Capture the cell that displays the provided text and extract its (X, Y) central coordinate. 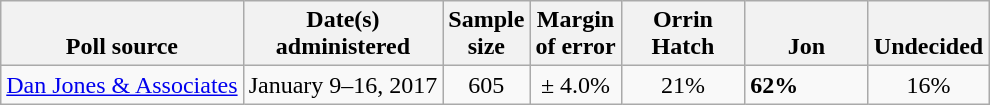
Marginof error (576, 34)
Poll source (122, 34)
21% (683, 85)
Jon (807, 34)
Dan Jones & Associates (122, 85)
OrrinHatch (683, 34)
± 4.0% (576, 85)
62% (807, 85)
16% (928, 85)
605 (486, 85)
Undecided (928, 34)
January 9–16, 2017 (343, 85)
Date(s)administered (343, 34)
Samplesize (486, 34)
